Return [x, y] of the center of cell containing provided text 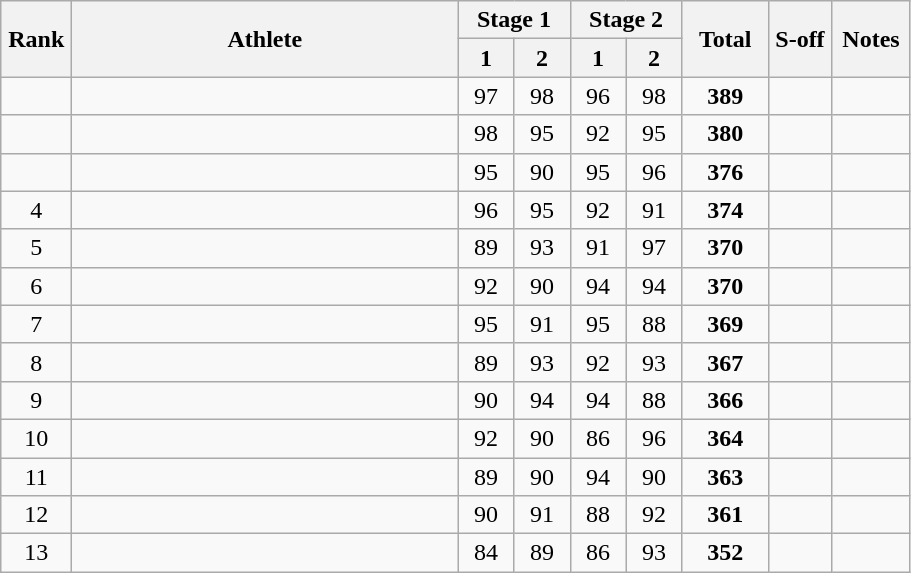
8 [36, 362]
369 [725, 324]
352 [725, 553]
12 [36, 515]
6 [36, 286]
366 [725, 400]
Stage 2 [626, 20]
Total [725, 39]
Rank [36, 39]
376 [725, 172]
361 [725, 515]
4 [36, 210]
Notes [872, 39]
84 [486, 553]
S-off [800, 39]
364 [725, 438]
11 [36, 477]
5 [36, 248]
374 [725, 210]
363 [725, 477]
380 [725, 134]
10 [36, 438]
9 [36, 400]
367 [725, 362]
Athlete [265, 39]
13 [36, 553]
389 [725, 96]
7 [36, 324]
Stage 1 [514, 20]
